Search for the cell housing the specified text and yield its (X, Y) center coordinate. 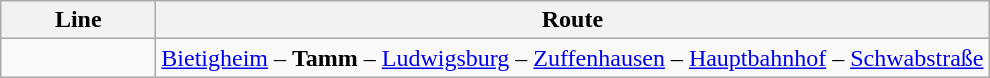
Line (78, 20)
Route (572, 20)
Bietigheim – Tamm – Ludwigsburg – Zuffenhausen – Hauptbahnhof – Schwabstraße (572, 58)
